Determine the (x, y) coordinate at the center of the cell enclosing the given text.  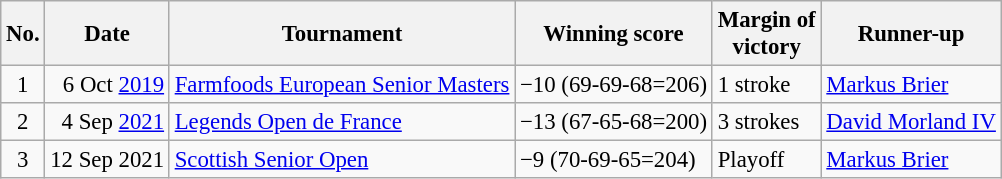
Playoff (766, 160)
Farmfoods European Senior Masters (342, 85)
Date (107, 34)
David Morland IV (911, 122)
−9 (70-69-65=204) (614, 160)
1 (23, 85)
Runner-up (911, 34)
−13 (67-65-68=200) (614, 122)
6 Oct 2019 (107, 85)
3 (23, 160)
No. (23, 34)
Winning score (614, 34)
4 Sep 2021 (107, 122)
Scottish Senior Open (342, 160)
Legends Open de France (342, 122)
Margin ofvictory (766, 34)
3 strokes (766, 122)
−10 (69-69-68=206) (614, 85)
Tournament (342, 34)
2 (23, 122)
12 Sep 2021 (107, 160)
1 stroke (766, 85)
